Locate the cell with the specified text and output its (x, y) center coordinate. 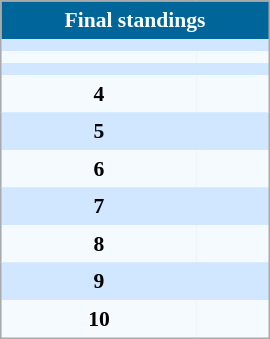
5 (99, 131)
9 (99, 281)
4 (99, 94)
6 (99, 169)
10 (99, 319)
7 (99, 207)
Final standings (135, 20)
8 (99, 244)
